Return the (x, y) coordinate for the center point of the cell that contains the specified text.  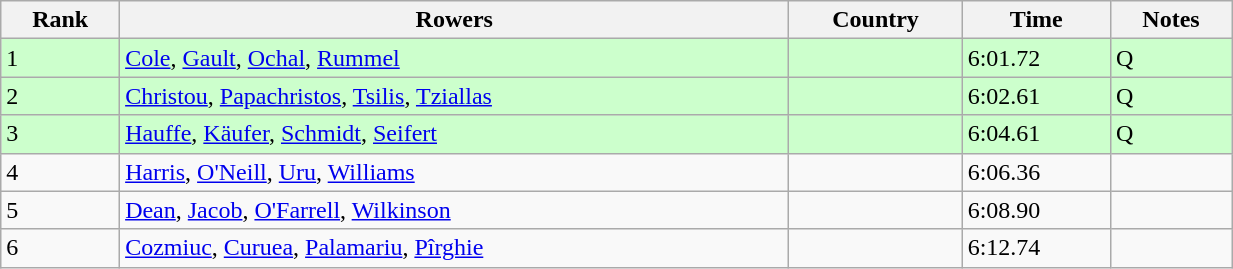
6:02.61 (1036, 96)
Cole, Gault, Ochal, Rummel (454, 58)
Rowers (454, 20)
6 (60, 248)
6:08.90 (1036, 210)
5 (60, 210)
3 (60, 134)
Cozmiuc, Curuea, Palamariu, Pîrghie (454, 248)
Dean, Jacob, O'Farrell, Wilkinson (454, 210)
1 (60, 58)
6:04.61 (1036, 134)
Harris, O'Neill, Uru, Williams (454, 172)
6:01.72 (1036, 58)
Rank (60, 20)
6:06.36 (1036, 172)
4 (60, 172)
6:12.74 (1036, 248)
2 (60, 96)
Country (876, 20)
Hauffe, Käufer, Schmidt, Seifert (454, 134)
Time (1036, 20)
Christou, Papachristos, Tsilis, Tziallas (454, 96)
Notes (1170, 20)
